Find where the given text appears and provide that cell's center as [x, y] coordinate. 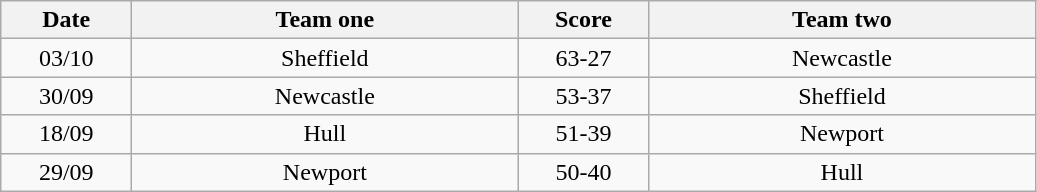
51-39 [584, 134]
53-37 [584, 96]
63-27 [584, 58]
29/09 [66, 172]
03/10 [66, 58]
Team one [325, 20]
30/09 [66, 96]
18/09 [66, 134]
Score [584, 20]
50-40 [584, 172]
Team two [842, 20]
Date [66, 20]
